From the cell containing the given text, extract its center point as [x, y] coordinate. 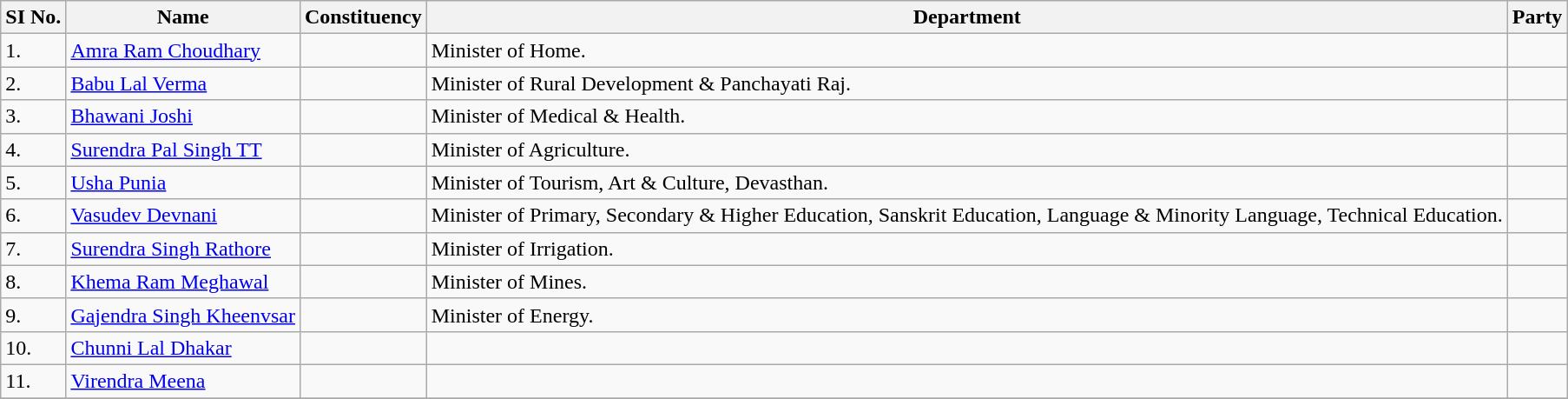
Vasudev Devnani [183, 216]
Khema Ram Meghawal [183, 282]
Surendra Singh Rathore [183, 249]
Usha Punia [183, 183]
8. [33, 282]
7. [33, 249]
10. [33, 348]
Minister of Mines. [967, 282]
9. [33, 315]
Minister of Rural Development & Panchayati Raj. [967, 83]
Minister of Agriculture. [967, 150]
SI No. [33, 17]
5. [33, 183]
2. [33, 83]
4. [33, 150]
Surendra Pal Singh TT [183, 150]
Minister of Home. [967, 50]
Bhawani Joshi [183, 116]
Party [1537, 17]
Minister of Tourism, Art & Culture, Devasthan. [967, 183]
Amra Ram Choudhary [183, 50]
Virendra Meena [183, 381]
11. [33, 381]
Minister of Irrigation. [967, 249]
Babu Lal Verma [183, 83]
3. [33, 116]
Constituency [363, 17]
Department [967, 17]
Chunni Lal Dhakar [183, 348]
Minister of Energy. [967, 315]
6. [33, 216]
Minister of Primary, Secondary & Higher Education, Sanskrit Education, Language & Minority Language, Technical Education. [967, 216]
Minister of Medical & Health. [967, 116]
1. [33, 50]
Gajendra Singh Kheenvsar [183, 315]
Name [183, 17]
